Determine the [x, y] coordinate at the center of the cell enclosing the given text.  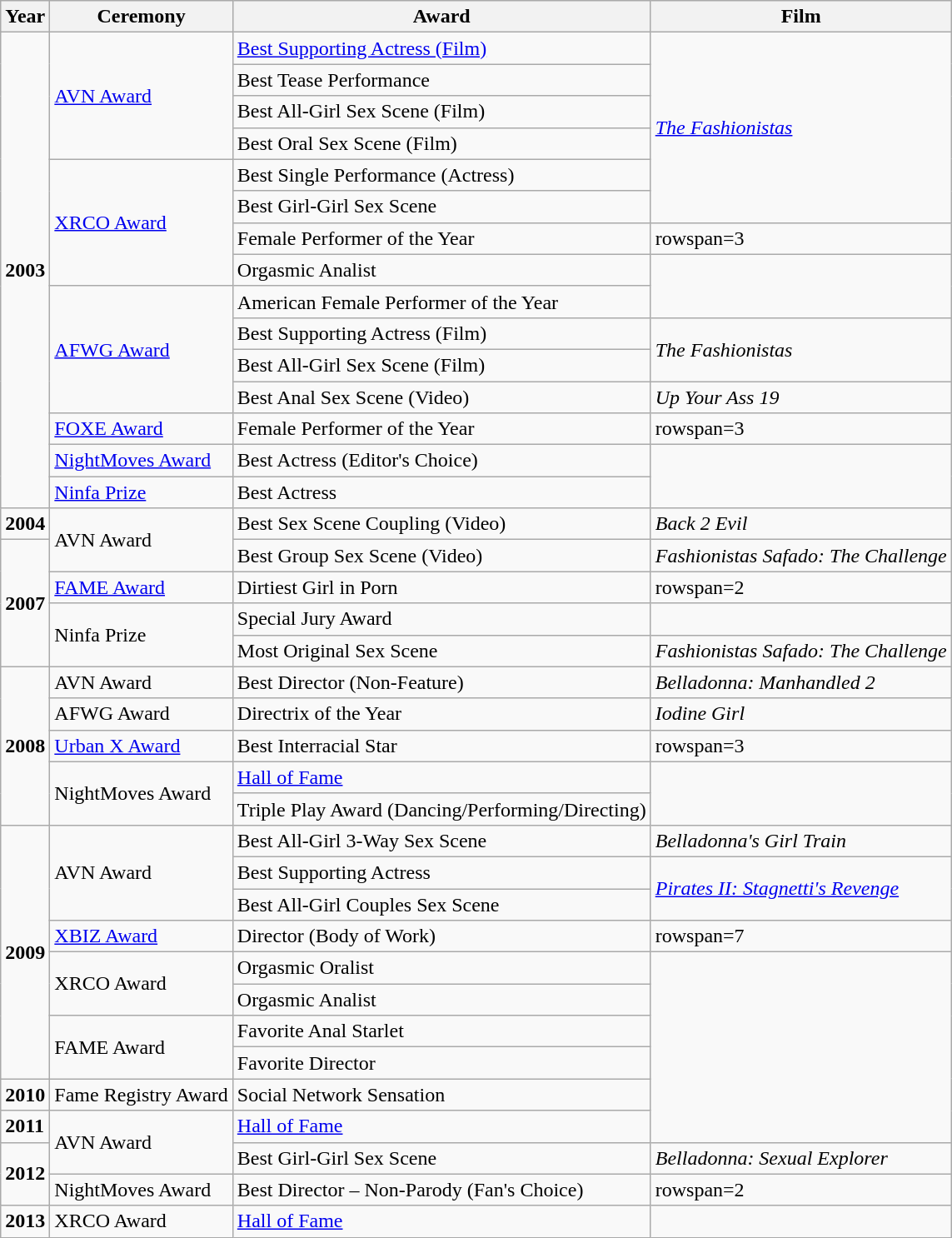
Social Network Sensation [441, 1095]
Best Interracial Star [441, 746]
Best Group Sex Scene (Video) [441, 556]
2004 [25, 524]
Belladonna's Girl Train [801, 841]
2003 [25, 270]
Film [801, 17]
2010 [25, 1095]
Best All-Girl 3-Way Sex Scene [441, 841]
Favorite Director [441, 1063]
Best Anal Sex Scene (Video) [441, 397]
2009 [25, 951]
Special Jury Award [441, 619]
2011 [25, 1126]
Award [441, 17]
Most Original Sex Scene [441, 651]
2007 [25, 603]
Up Your Ass 19 [801, 397]
Best Tease Performance [441, 80]
rowspan=7 [801, 936]
Best Actress [441, 492]
Ceremony [142, 17]
Fame Registry Award [142, 1095]
Dirtiest Girl in Porn [441, 587]
Favorite Anal Starlet [441, 1031]
Orgasmic Oralist [441, 968]
Triple Play Award (Dancing/Performing/Directing) [441, 809]
Best Actress (Editor's Choice) [441, 461]
Best Director (Non-Feature) [441, 682]
XBIZ Award [142, 936]
Urban X Award [142, 746]
Best Sex Scene Coupling (Video) [441, 524]
Year [25, 17]
Best All-Girl Couples Sex Scene [441, 904]
Belladonna: Sexual Explorer [801, 1158]
Belladonna: Manhandled 2 [801, 682]
Best Director – Non-Parody (Fan's Choice) [441, 1190]
2008 [25, 746]
Best Supporting Actress [441, 872]
Best Single Performance (Actress) [441, 175]
American Female Performer of the Year [441, 302]
Best Oral Sex Scene (Film) [441, 143]
2012 [25, 1174]
Iodine Girl [801, 714]
Directrix of the Year [441, 714]
Back 2 Evil [801, 524]
FOXE Award [142, 429]
2013 [25, 1221]
Director (Body of Work) [441, 936]
Pirates II: Stagnetti's Revenge [801, 888]
